Extract the (X, Y) coordinate from the center of the cell holding the provided text.  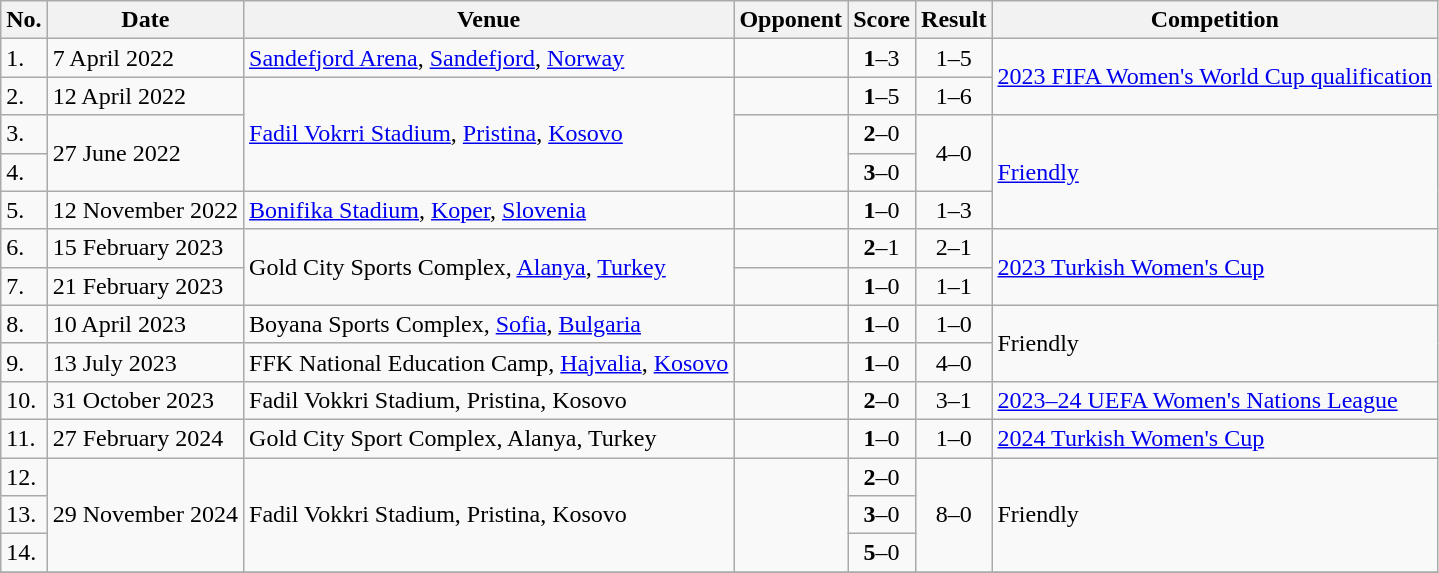
FFK National Education Camp, Hajvalia, Kosovo (489, 362)
12 April 2022 (145, 96)
Fadil Vokrri Stadium, Pristina, Kosovo (489, 134)
12 November 2022 (145, 210)
10. (24, 400)
4. (24, 172)
11. (24, 438)
1–1 (954, 286)
3. (24, 134)
15 February 2023 (145, 248)
13 July 2023 (145, 362)
2. (24, 96)
Date (145, 20)
2023–24 UEFA Women's Nations League (1215, 400)
Gold City Sports Complex, Alanya, Turkey (489, 267)
Venue (489, 20)
13. (24, 515)
31 October 2023 (145, 400)
27 June 2022 (145, 153)
8. (24, 324)
Result (954, 20)
21 February 2023 (145, 286)
Gold City Sport Complex, Alanya, Turkey (489, 438)
2024 Turkish Women's Cup (1215, 438)
Opponent (791, 20)
29 November 2024 (145, 515)
8–0 (954, 515)
12. (24, 477)
14. (24, 553)
9. (24, 362)
Bonifika Stadium, Koper, Slovenia (489, 210)
1–6 (954, 96)
5. (24, 210)
7 April 2022 (145, 58)
Boyana Sports Complex, Sofia, Bulgaria (489, 324)
6. (24, 248)
27 February 2024 (145, 438)
1. (24, 58)
10 April 2023 (145, 324)
Score (882, 20)
5–0 (882, 553)
No. (24, 20)
2023 FIFA Women's World Cup qualification (1215, 77)
Sandefjord Arena, Sandefjord, Norway (489, 58)
3–1 (954, 400)
2023 Turkish Women's Cup (1215, 267)
7. (24, 286)
Competition (1215, 20)
